Search for the cell housing the specified text and yield its (X, Y) center coordinate. 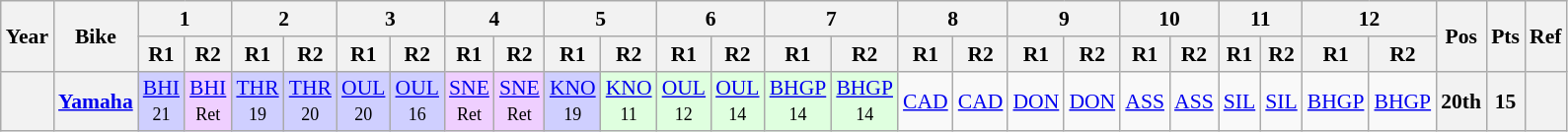
12 (1370, 19)
THR19 (257, 100)
3 (391, 19)
7 (831, 19)
4 (494, 19)
Bike (96, 35)
OUL14 (737, 100)
KNO11 (630, 100)
THR20 (310, 100)
9 (1064, 19)
2 (284, 19)
10 (1168, 19)
Pts (1506, 35)
1 (186, 19)
6 (710, 19)
Pos (1460, 35)
OUL16 (417, 100)
20th (1460, 100)
11 (1261, 19)
OUL20 (363, 100)
Yamaha (96, 100)
OUL12 (684, 100)
BHI21 (162, 100)
5 (601, 19)
8 (953, 19)
Ref (1545, 35)
BHIRet (207, 100)
KNO19 (572, 100)
15 (1506, 100)
Year (28, 35)
